Output the (X, Y) coordinate of the center of the cell containing the given text.  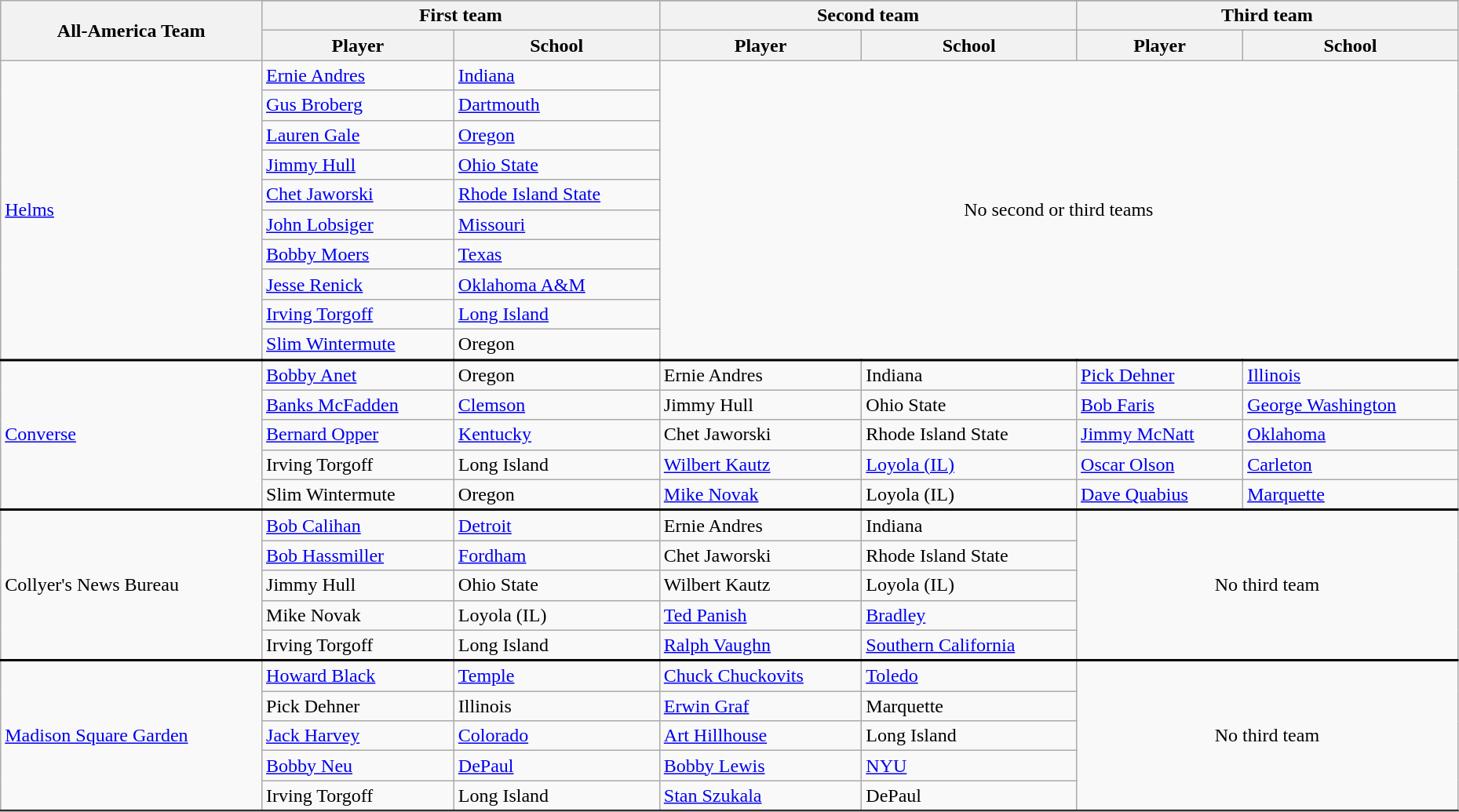
Art Hillhouse (761, 736)
Ted Panish (761, 615)
Temple (556, 676)
Collyer's News Bureau (132, 585)
Bobby Moers (358, 254)
Banks McFadden (358, 405)
Oscar Olson (1160, 464)
Bradley (969, 615)
Bobby Lewis (761, 766)
Dartmouth (556, 105)
Lauren Gale (358, 135)
Oklahoma (1351, 435)
Toledo (969, 676)
Erwin Graf (761, 706)
Missouri (556, 224)
Helms (132, 210)
Bob Hassmiller (358, 555)
Oklahoma A&M (556, 284)
Third team (1268, 16)
Detroit (556, 526)
Colorado (556, 736)
Kentucky (556, 435)
Jimmy McNatt (1160, 435)
Texas (556, 254)
Stan Szukala (761, 796)
Bernard Opper (358, 435)
Jack Harvey (358, 736)
Bob Calihan (358, 526)
NYU (969, 766)
Second team (868, 16)
Dave Quabius (1160, 494)
Fordham (556, 555)
Bob Faris (1160, 405)
Howard Black (358, 676)
George Washington (1351, 405)
No second or third teams (1058, 210)
Carleton (1351, 464)
Converse (132, 435)
John Lobsiger (358, 224)
Madison Square Garden (132, 736)
Chuck Chuckovits (761, 676)
Ralph Vaughn (761, 645)
Clemson (556, 405)
Jesse Renick (358, 284)
All-America Team (132, 31)
First team (461, 16)
Bobby Anet (358, 375)
Bobby Neu (358, 766)
Southern California (969, 645)
Gus Broberg (358, 105)
